Capture the cell that displays the provided text and extract its [x, y] central coordinate. 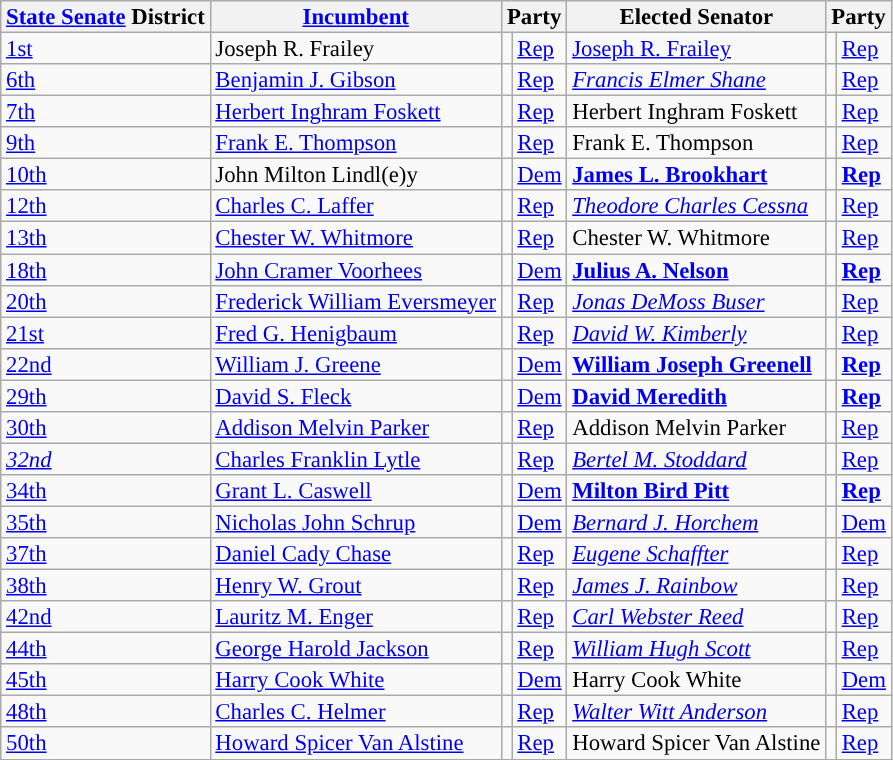
50th [106, 744]
Walter Witt Anderson [696, 712]
42nd [106, 617]
Incumbent [356, 17]
Jonas DeMoss Buser [696, 301]
Charles C. Laffer [356, 206]
37th [106, 554]
William J. Greene [356, 364]
7th [106, 112]
George Harold Jackson [356, 649]
William Joseph Greenell [696, 364]
1st [106, 49]
20th [106, 301]
44th [106, 649]
32nd [106, 459]
38th [106, 586]
Eugene Schaffter [696, 554]
29th [106, 396]
6th [106, 80]
Elected Senator [696, 17]
David W. Kimberly [696, 333]
18th [106, 270]
John Cramer Voorhees [356, 270]
10th [106, 175]
Julius A. Nelson [696, 270]
John Milton Lindl(e)y [356, 175]
Francis Elmer Shane [696, 80]
Grant L. Caswell [356, 491]
9th [106, 143]
William Hugh Scott [696, 649]
13th [106, 238]
James J. Rainbow [696, 586]
Bernard J. Horchem [696, 522]
Milton Bird Pitt [696, 491]
David S. Fleck [356, 396]
34th [106, 491]
David Meredith [696, 396]
Henry W. Grout [356, 586]
Bertel M. Stoddard [696, 459]
Charles Franklin Lytle [356, 459]
Frederick William Eversmeyer [356, 301]
21st [106, 333]
Fred G. Henigbaum [356, 333]
35th [106, 522]
Lauritz M. Enger [356, 617]
30th [106, 428]
Nicholas John Schrup [356, 522]
48th [106, 712]
Charles C. Helmer [356, 712]
22nd [106, 364]
State Senate District [106, 17]
Carl Webster Reed [696, 617]
12th [106, 206]
Benjamin J. Gibson [356, 80]
James L. Brookhart [696, 175]
Theodore Charles Cessna [696, 206]
45th [106, 680]
Daniel Cady Chase [356, 554]
